Identify which cell holds the provided text, then report its (X, Y) central coordinate. 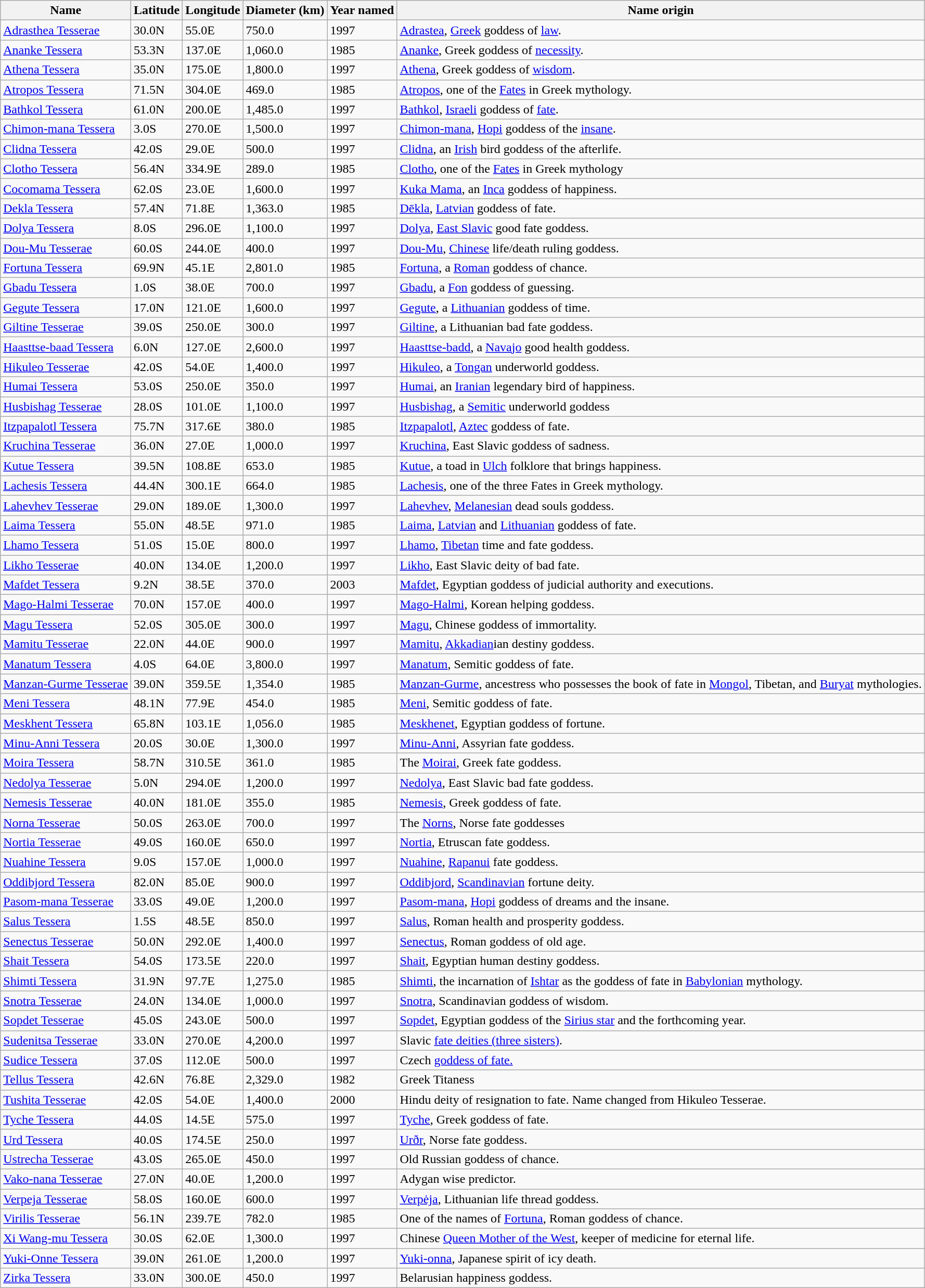
664.0 (285, 486)
27.0N (157, 1179)
Name (66, 10)
Sopdet Tesserae (66, 1021)
359.5E (213, 684)
37.0S (157, 1060)
55.0E (213, 30)
Lhamo Tessera (66, 545)
350.0 (285, 387)
300.1E (213, 486)
Gegute Tessera (66, 308)
48.1N (157, 704)
265.0E (213, 1159)
Pasom-mana, Hopi goddess of dreams and the insane. (661, 902)
Giltine Tesserae (66, 327)
600.0 (285, 1198)
50.0S (157, 822)
800.0 (285, 545)
174.5E (213, 1139)
Meskhent Tessera (66, 723)
Chinese Queen Mother of the West, keeper of medicine for eternal life. (661, 1239)
Sudenitsa Tesserae (66, 1040)
Snotra Tesserae (66, 1001)
1,060.0 (285, 50)
30.0S (157, 1239)
Snotra, Scandinavian goddess of wisdom. (661, 1001)
Tyche, Greek goddess of fate. (661, 1119)
Kruchina Tesserae (66, 446)
Kutue Tessera (66, 466)
9.2N (157, 585)
Dēkla, Latvian goddess of fate. (661, 208)
Slavic fate deities (three sisters). (661, 1040)
Longitude (213, 10)
44.0S (157, 1119)
Magu Tessera (66, 624)
97.7E (213, 981)
44.0E (213, 644)
69.9N (157, 268)
28.0S (157, 406)
317.6E (213, 426)
Moira Tessera (66, 763)
6.0N (157, 347)
305.0E (213, 624)
263.0E (213, 822)
Gegute, a Lithuanian goddess of time. (661, 308)
Athena, Greek goddess of wisdom. (661, 70)
Nortia Tesserae (66, 842)
17.0N (157, 308)
Oddibjord, Scandinavian fortune deity. (661, 882)
244.0E (213, 248)
14.5E (213, 1119)
40.0S (157, 1139)
Gbadu Tessera (66, 288)
58.7N (157, 763)
Shait Tessera (66, 961)
Manzan-Gurme, ancestress who possesses the book of fate in Mongol, Tibetan, and Buryat mythologies. (661, 684)
Haasttse-baad Tessera (66, 347)
2,600.0 (285, 347)
Kutue, a toad in Ulch folklore that brings happiness. (661, 466)
40.0E (213, 1179)
750.0 (285, 30)
Kuka Mama, an Inca goddess of happiness. (661, 188)
Meni, Semitic goddess of fate. (661, 704)
575.0 (285, 1119)
One of the names of Fortuna, Roman goddess of chance. (661, 1219)
850.0 (285, 922)
1.0S (157, 288)
Lahevhev, Melanesian dead souls goddess. (661, 505)
3.0S (157, 129)
101.0E (213, 406)
49.0E (213, 902)
62.0E (213, 1239)
Itzpapalotl, Aztec goddess of fate. (661, 426)
9.0S (157, 862)
60.0S (157, 248)
103.1E (213, 723)
Mafdet Tessera (66, 585)
Vako-nana Tesserae (66, 1179)
4,200.0 (285, 1040)
35.0N (157, 70)
1982 (362, 1080)
Husbishag Tesserae (66, 406)
Urðr, Norse fate goddess. (661, 1139)
82.0N (157, 882)
30.0N (157, 30)
1,800.0 (285, 70)
57.4N (157, 208)
2,801.0 (285, 268)
Kruchina, East Slavic goddess of sadness. (661, 446)
Adygan wise predictor. (661, 1179)
Norna Tesserae (66, 822)
Clidna Tessera (66, 149)
75.7N (157, 426)
112.0E (213, 1060)
Ananke Tessera (66, 50)
Athena Tessera (66, 70)
Likho Tesserae (66, 565)
Nemesis, Greek goddess of fate. (661, 802)
Chimon-mana Tessera (66, 129)
42.6N (157, 1080)
355.0 (285, 802)
Likho, East Slavic deity of bad fate. (661, 565)
53.3N (157, 50)
250.0 (285, 1139)
Yuki-onna, Japanese spirit of icy death. (661, 1258)
Sopdet, Egyptian goddess of the Sirius star and the forthcoming year. (661, 1021)
Adrasthea Tesserae (66, 30)
Dekla Tessera (66, 208)
121.0E (213, 308)
Oddibjord Tessera (66, 882)
Manatum, Semitic goddess of fate. (661, 664)
292.0E (213, 941)
Lachesis Tessera (66, 486)
45.0S (157, 1021)
137.0E (213, 50)
189.0E (213, 505)
Nemesis Tesserae (66, 802)
Nedolya, East Slavic bad fate goddess. (661, 783)
38.0E (213, 288)
Humai Tessera (66, 387)
1,275.0 (285, 981)
22.0N (157, 644)
Shait, Egyptian human destiny goddess. (661, 961)
53.0S (157, 387)
Greek Titaness (661, 1080)
43.0S (157, 1159)
2,329.0 (285, 1080)
70.0N (157, 605)
Gbadu, a Fon goddess of guessing. (661, 288)
200.0E (213, 109)
Shimti Tessera (66, 981)
Fortuna, a Roman goddess of chance. (661, 268)
Manatum Tessera (66, 664)
5.0N (157, 783)
30.0E (213, 743)
56.1N (157, 1219)
Meni Tessera (66, 704)
175.0E (213, 70)
Bathkol, Israeli goddess of fate. (661, 109)
239.7E (213, 1219)
Sudice Tessera (66, 1060)
8.0S (157, 228)
Dou-Mu Tesserae (66, 248)
380.0 (285, 426)
361.0 (285, 763)
49.0S (157, 842)
Tushita Tesserae (66, 1100)
971.0 (285, 525)
64.0E (213, 664)
Nortia, Etruscan fate goddess. (661, 842)
Ustrecha Tesserae (66, 1159)
Dou-Mu, Chinese life/death ruling goddess. (661, 248)
71.8E (213, 208)
1,354.0 (285, 684)
Old Russian goddess of chance. (661, 1159)
653.0 (285, 466)
Nedolya Tesserae (66, 783)
50.0N (157, 941)
Hindu deity of resignation to fate. Name changed from Hikuleo Tesserae. (661, 1100)
Hikuleo, a Tongan underworld goddess. (661, 367)
Nuahine Tessera (66, 862)
Tyche Tessera (66, 1119)
Xi Wang-mu Tessera (66, 1239)
310.5E (213, 763)
Dolya, East Slavic good fate goddess. (661, 228)
Magu, Chinese goddess of immortality. (661, 624)
Atropos Tessera (66, 90)
Clotho, one of the Fates in Greek mythology (661, 169)
108.8E (213, 466)
Itzpapalotl Tessera (66, 426)
54.0S (157, 961)
36.0N (157, 446)
Latitude (157, 10)
31.9N (157, 981)
Lahevhev Tesserae (66, 505)
Minu-Anni, Assyrian fate goddess. (661, 743)
Pasom-mana Tesserae (66, 902)
85.0E (213, 882)
33.0S (157, 902)
Husbishag, a Semitic underworld goddess (661, 406)
Salus Tessera (66, 922)
296.0E (213, 228)
2003 (362, 585)
334.9E (213, 169)
173.5E (213, 961)
1.5S (157, 922)
Atropos, one of the Fates in Greek mythology. (661, 90)
Fortuna Tessera (66, 268)
58.0S (157, 1198)
1,485.0 (285, 109)
Mafdet, Egyptian goddess of judicial authority and executions. (661, 585)
Bathkol Tessera (66, 109)
Hikuleo Tesserae (66, 367)
77.9E (213, 704)
Zirka Tessera (66, 1278)
15.0E (213, 545)
27.0E (213, 446)
Tellus Tessera (66, 1080)
Shimti, the incarnation of Ishtar as the goddess of fate in Babylonian mythology. (661, 981)
300.0E (213, 1278)
181.0E (213, 802)
2000 (362, 1100)
Clidna, an Irish bird goddess of the afterlife. (661, 149)
Virilis Tesserae (66, 1219)
1,056.0 (285, 723)
370.0 (285, 585)
61.0N (157, 109)
243.0E (213, 1021)
45.1E (213, 268)
Dolya Tessera (66, 228)
51.0S (157, 545)
Adrastea, Greek goddess of law. (661, 30)
Urd Tessera (66, 1139)
Haasttse-badd, a Navajo good health goddess. (661, 347)
Laima Tessera (66, 525)
Cocomama Tessera (66, 188)
1,363.0 (285, 208)
Mago-Halmi, Korean helping goddess. (661, 605)
Clotho Tessera (66, 169)
Verpeja Tesserae (66, 1198)
4.0S (157, 664)
289.0 (285, 169)
20.0S (157, 743)
304.0E (213, 90)
38.5E (213, 585)
220.0 (285, 961)
44.4N (157, 486)
Meskhenet, Egyptian goddess of fortune. (661, 723)
782.0 (285, 1219)
469.0 (285, 90)
Lhamo, Tibetan time and fate goddess. (661, 545)
Senectus, Roman goddess of old age. (661, 941)
Mamitu, Akkadianian destiny goddess. (661, 644)
Salus, Roman health and prosperity goddess. (661, 922)
Senectus Tesserae (66, 941)
29.0E (213, 149)
Humai, an Iranian legendary bird of happiness. (661, 387)
76.8E (213, 1080)
294.0E (213, 783)
56.4N (157, 169)
52.0S (157, 624)
Yuki-Onne Tessera (66, 1258)
Belarusian happiness goddess. (661, 1278)
261.0E (213, 1258)
55.0N (157, 525)
23.0E (213, 188)
29.0N (157, 505)
Nuahine, Rapanui fate goddess. (661, 862)
Laima, Latvian and Lithuanian goddess of fate. (661, 525)
Chimon-mana, Hopi goddess of the insane. (661, 129)
Name origin (661, 10)
Verpėja, Lithuanian life thread goddess. (661, 1198)
Minu-Anni Tessera (66, 743)
Czech goddess of fate. (661, 1060)
454.0 (285, 704)
Mago-Halmi Tesserae (66, 605)
3,800.0 (285, 664)
650.0 (285, 842)
39.5N (157, 466)
Ananke, Greek goddess of necessity. (661, 50)
Manzan-Gurme Tesserae (66, 684)
Giltine, a Lithuanian bad fate goddess. (661, 327)
24.0N (157, 1001)
Diameter (km) (285, 10)
1,500.0 (285, 129)
65.8N (157, 723)
Lachesis, one of the three Fates in Greek mythology. (661, 486)
The Moirai, Greek fate goddess. (661, 763)
The Norns, Norse fate goddesses (661, 822)
127.0E (213, 347)
Year named (362, 10)
Mamitu Tesserae (66, 644)
71.5N (157, 90)
39.0S (157, 327)
62.0S (157, 188)
